Find where the given text appears and provide that cell's center as (X, Y) coordinate. 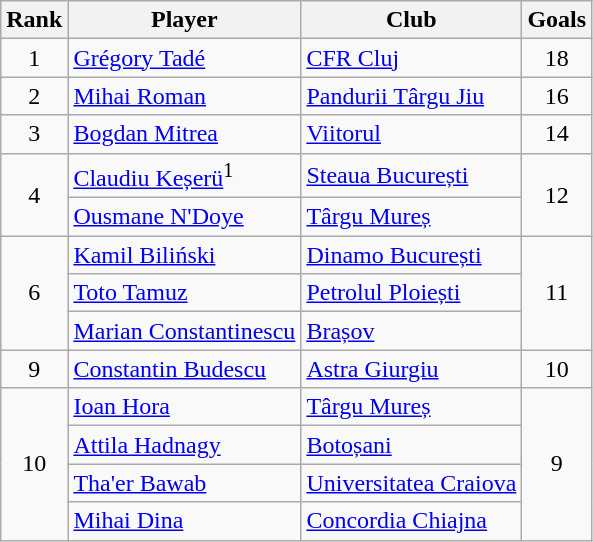
Petrolul Ploiești (412, 293)
Kamil Biliński (184, 255)
14 (557, 134)
Viitorul (412, 134)
16 (557, 96)
Constantin Budescu (184, 369)
1 (34, 58)
18 (557, 58)
Brașov (412, 331)
Steaua București (412, 176)
Tha'er Bawab (184, 483)
Pandurii Târgu Jiu (412, 96)
Goals (557, 20)
12 (557, 194)
Mihai Roman (184, 96)
Player (184, 20)
Rank (34, 20)
CFR Cluj (412, 58)
Claudiu Keșerü1 (184, 176)
Astra Giurgiu (412, 369)
Bogdan Mitrea (184, 134)
Concordia Chiajna (412, 521)
3 (34, 134)
Universitatea Craiova (412, 483)
Ioan Hora (184, 407)
2 (34, 96)
4 (34, 194)
6 (34, 293)
Grégory Tadé (184, 58)
Toto Tamuz (184, 293)
Ousmane N'Doye (184, 217)
Club (412, 20)
11 (557, 293)
Botoșani (412, 445)
Marian Constantinescu (184, 331)
Dinamo București (412, 255)
Mihai Dina (184, 521)
Attila Hadnagy (184, 445)
